Locate the cell with the specified text and output its [x, y] center coordinate. 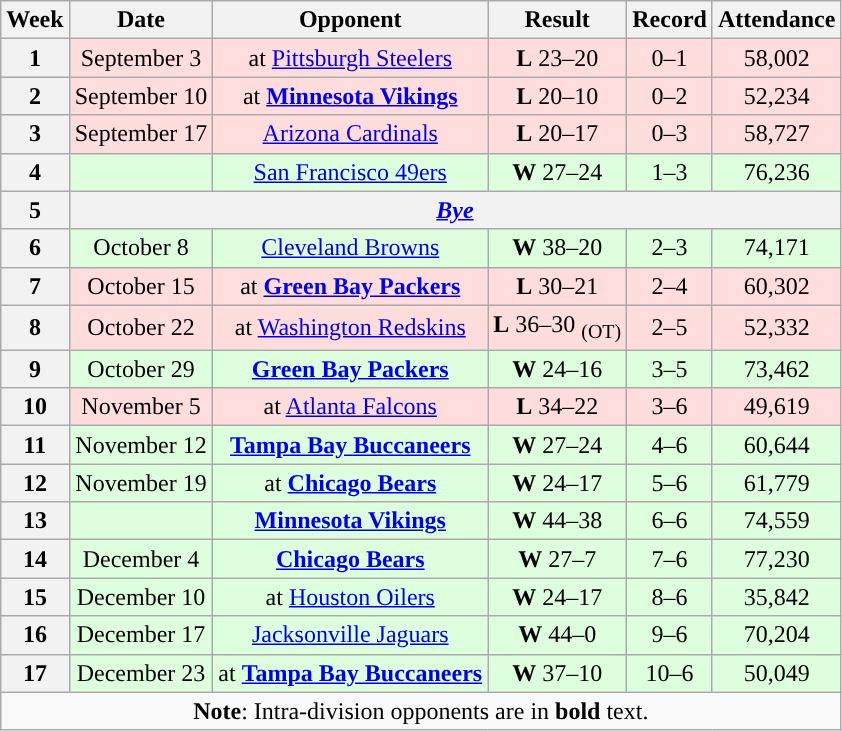
Green Bay Packers [350, 369]
52,234 [776, 96]
at Atlanta Falcons [350, 407]
L 20–17 [558, 134]
74,559 [776, 521]
November 5 [141, 407]
Result [558, 20]
at Pittsburgh Steelers [350, 58]
9 [35, 369]
6–6 [670, 521]
Arizona Cardinals [350, 134]
September 3 [141, 58]
7–6 [670, 559]
December 23 [141, 673]
December 4 [141, 559]
L 23–20 [558, 58]
12 [35, 483]
Week [35, 20]
14 [35, 559]
1–3 [670, 172]
W 44–0 [558, 635]
Bye [455, 210]
December 17 [141, 635]
0–2 [670, 96]
Minnesota Vikings [350, 521]
Record [670, 20]
3–5 [670, 369]
W 38–20 [558, 248]
Chicago Bears [350, 559]
October 15 [141, 286]
15 [35, 597]
October 8 [141, 248]
7 [35, 286]
L 36–30 (OT) [558, 327]
Cleveland Browns [350, 248]
December 10 [141, 597]
2 [35, 96]
L 30–21 [558, 286]
September 17 [141, 134]
Opponent [350, 20]
11 [35, 445]
4 [35, 172]
60,302 [776, 286]
8 [35, 327]
Attendance [776, 20]
0–3 [670, 134]
at Chicago Bears [350, 483]
San Francisco 49ers [350, 172]
73,462 [776, 369]
W 37–10 [558, 673]
70,204 [776, 635]
58,002 [776, 58]
49,619 [776, 407]
L 34–22 [558, 407]
4–6 [670, 445]
8–6 [670, 597]
2–4 [670, 286]
0–1 [670, 58]
60,644 [776, 445]
76,236 [776, 172]
2–5 [670, 327]
1 [35, 58]
W 27–7 [558, 559]
50,049 [776, 673]
74,171 [776, 248]
November 12 [141, 445]
November 19 [141, 483]
October 22 [141, 327]
Date [141, 20]
at Houston Oilers [350, 597]
16 [35, 635]
October 29 [141, 369]
Note: Intra-division opponents are in bold text. [421, 711]
W 44–38 [558, 521]
Tampa Bay Buccaneers [350, 445]
Jacksonville Jaguars [350, 635]
at Washington Redskins [350, 327]
61,779 [776, 483]
2–3 [670, 248]
at Minnesota Vikings [350, 96]
at Green Bay Packers [350, 286]
10–6 [670, 673]
5 [35, 210]
35,842 [776, 597]
13 [35, 521]
September 10 [141, 96]
3–6 [670, 407]
6 [35, 248]
77,230 [776, 559]
L 20–10 [558, 96]
W 24–16 [558, 369]
52,332 [776, 327]
5–6 [670, 483]
10 [35, 407]
58,727 [776, 134]
9–6 [670, 635]
3 [35, 134]
17 [35, 673]
at Tampa Bay Buccaneers [350, 673]
